For the text-containing cell, return its midpoint in [X, Y] coordinate format. 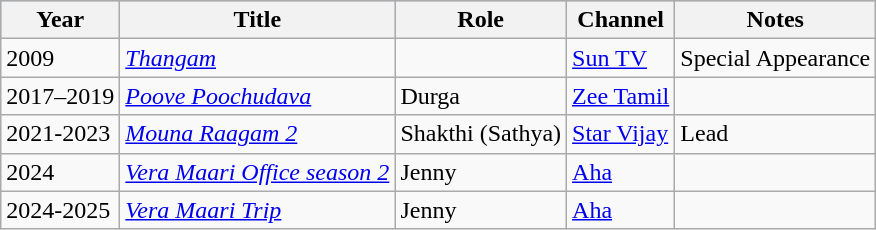
2021-2023 [60, 134]
Special Appearance [776, 58]
Zee Tamil [621, 96]
Thangam [258, 58]
Vera Maari Office season 2 [258, 172]
Notes [776, 20]
Sun TV [621, 58]
2009 [60, 58]
Lead [776, 134]
2024-2025 [60, 210]
Shakthi (Sathya) [481, 134]
Durga [481, 96]
2017–2019 [60, 96]
2024 [60, 172]
Year [60, 20]
Channel [621, 20]
Star Vijay [621, 134]
Mouna Raagam 2 [258, 134]
Role [481, 20]
Poove Poochudava [258, 96]
Title [258, 20]
Vera Maari Trip [258, 210]
